Scan for the cell matching the given text and deliver its (X, Y) coordinate at center. 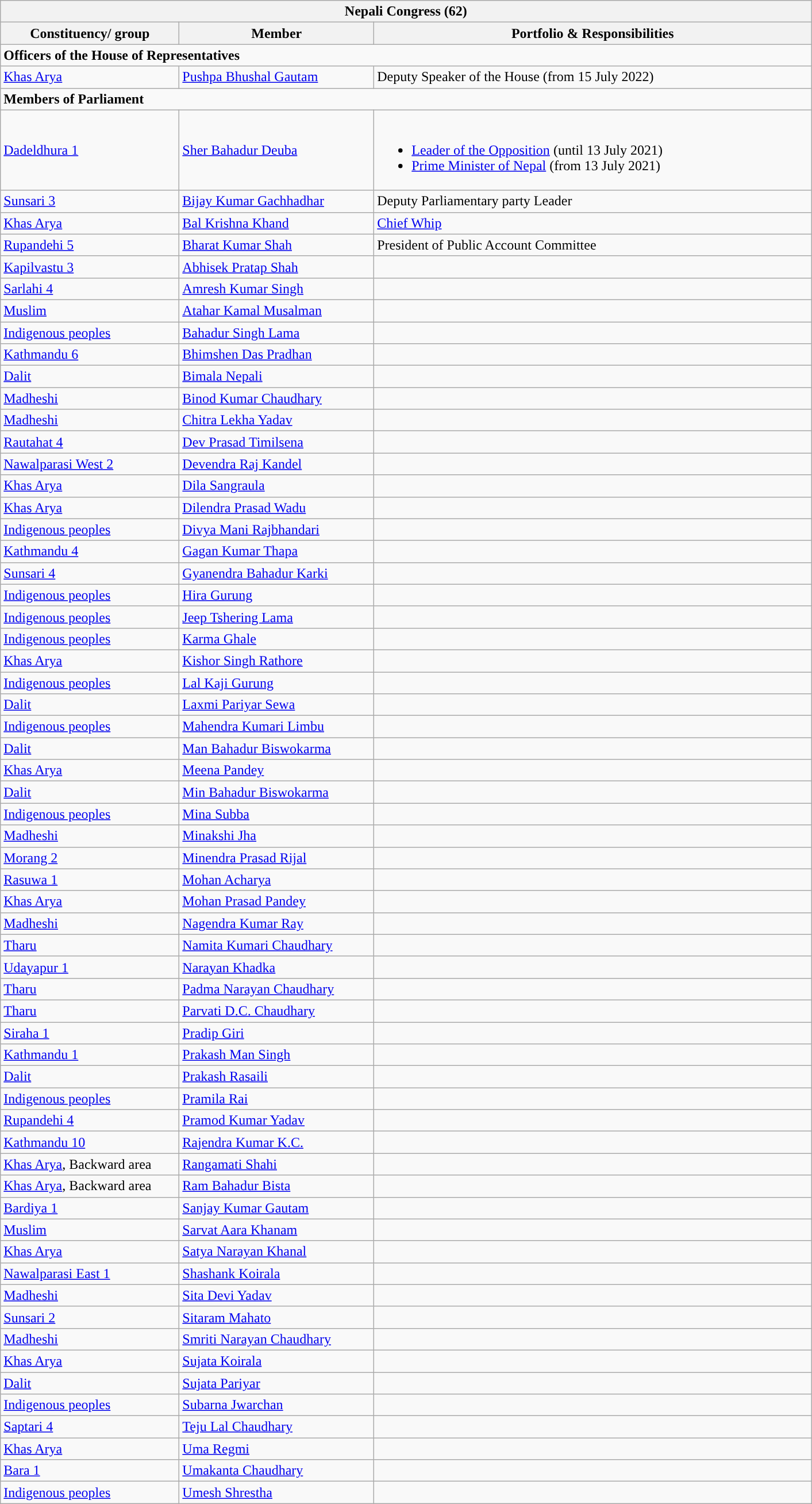
Sher Bahadur Deuba (277, 150)
Mohan Prasad Pandey (277, 901)
Sunsari 4 (90, 573)
Chief Whip (593, 223)
Rupandehi 5 (90, 245)
Deputy Speaker of the House (from 15 July 2022) (593, 77)
Min Bahadur Biswokarma (277, 792)
Shashank Koirala (277, 1273)
Pushpa Bhushal Gautam (277, 77)
Rangamati Shahi (277, 1164)
Members of Parliament (406, 99)
Narayan Khadka (277, 967)
Mahendra Kumari Limbu (277, 727)
Sitaram Mahato (277, 1317)
Dadeldhura 1 (90, 150)
Dev Prasad Timilsena (277, 442)
Mohan Acharya (277, 880)
Bahadur Singh Lama (277, 333)
Meena Pandey (277, 770)
Binod Kumar Chaudhary (277, 398)
Sita Devi Yadav (277, 1295)
Gyanendra Bahadur Karki (277, 573)
Deputy Parliamentary party Leader (593, 201)
Nagendra Kumar Ray (277, 923)
Dila Sangraula (277, 486)
Sarlahi 4 (90, 289)
Bimala Nepali (277, 377)
Member (277, 33)
Smriti Narayan Chaudhary (277, 1339)
President of Public Account Committee (593, 245)
Nawalparasi East 1 (90, 1273)
Laxmi Pariyar Sewa (277, 705)
Saptari 4 (90, 1427)
Umakanta Chaudhary (277, 1471)
Sanjay Kumar Gautam (277, 1208)
Karma Ghale (277, 639)
Bhimshen Das Pradhan (277, 355)
Atahar Kamal Musalman (277, 310)
Bijay Kumar Gachhadhar (277, 201)
Teju Lal Chaudhary (277, 1427)
Jeep Tshering Lama (277, 617)
Sunsari 2 (90, 1317)
Leader of the Opposition (until 13 July 2021)Prime Minister of Nepal (from 13 July 2021) (593, 150)
Sujata Pariyar (277, 1383)
Satya Narayan Khanal (277, 1252)
Sunsari 3 (90, 201)
Bal Krishna Khand (277, 223)
Minendra Prasad Rijal (277, 858)
Sujata Koirala (277, 1361)
Minakshi Jha (277, 836)
Pradip Giri (277, 1033)
Nepali Congress (62) (406, 11)
Parvati D.C. Chaudhary (277, 1011)
Rajendra Kumar K.C. (277, 1142)
Udayapur 1 (90, 967)
Umesh Shrestha (277, 1493)
Subarna Jwarchan (277, 1405)
Prakash Man Singh (277, 1055)
Dilendra Prasad Wadu (277, 508)
Sarvat Aara Khanam (277, 1230)
Rupandehi 4 (90, 1121)
Siraha 1 (90, 1033)
Hira Gurung (277, 595)
Uma Regmi (277, 1449)
Kathmandu 1 (90, 1055)
Kathmandu 4 (90, 551)
Amresh Kumar Singh (277, 289)
Namita Kumari Chaudhary (277, 945)
Kathmandu 10 (90, 1142)
Kishor Singh Rathore (277, 661)
Mina Subba (277, 814)
Kapilvastu 3 (90, 267)
Pramod Kumar Yadav (277, 1121)
Lal Kaji Gurung (277, 682)
Padma Narayan Chaudhary (277, 989)
Officers of the House of Representatives (406, 55)
Prakash Rasaili (277, 1077)
Rautahat 4 (90, 442)
Bharat Kumar Shah (277, 245)
Bardiya 1 (90, 1208)
Portfolio & Responsibilities (593, 33)
Morang 2 (90, 858)
Ram Bahadur Bista (277, 1186)
Bara 1 (90, 1471)
Rasuwa 1 (90, 880)
Devendra Raj Kandel (277, 464)
Abhisek Pratap Shah (277, 267)
Constituency/ group (90, 33)
Kathmandu 6 (90, 355)
Chitra Lekha Yadav (277, 420)
Gagan Kumar Thapa (277, 551)
Pramila Rai (277, 1099)
Nawalparasi West 2 (90, 464)
Divya Mani Rajbhandari (277, 530)
Man Bahadur Biswokarma (277, 749)
